From the cell containing the given text, extract its center point as (x, y) coordinate. 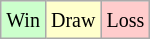
Draw (72, 20)
Loss (126, 20)
Win (24, 20)
